Search for the cell housing the specified text and yield its (x, y) center coordinate. 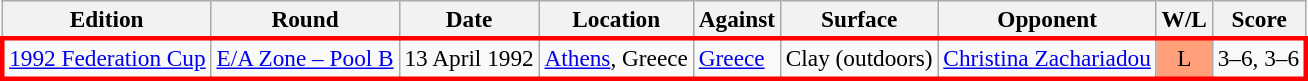
L (1184, 58)
Score (1259, 19)
Greece (736, 58)
Location (616, 19)
1992 Federation Cup (106, 58)
W/L (1184, 19)
3–6, 3–6 (1259, 58)
Clay (outdoors) (859, 58)
Edition (106, 19)
Christina Zachariadou (1047, 58)
E/A Zone – Pool B (305, 58)
Opponent (1047, 19)
Surface (859, 19)
Date (469, 19)
13 April 1992 (469, 58)
Against (736, 19)
Round (305, 19)
Athens, Greece (616, 58)
